Search for the cell housing the specified text and yield its (x, y) center coordinate. 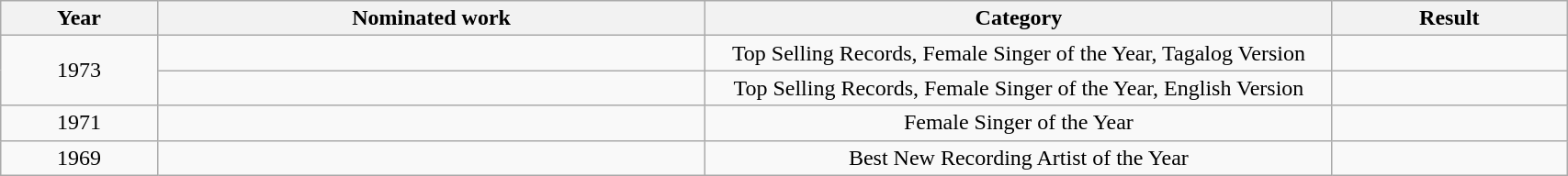
Result (1450, 18)
Best New Recording Artist of the Year (1019, 158)
Category (1019, 18)
Year (79, 18)
Female Singer of the Year (1019, 123)
1969 (79, 158)
Nominated work (432, 18)
Top Selling Records, Female Singer of the Year, Tagalog Version (1019, 53)
1971 (79, 123)
Top Selling Records, Female Singer of the Year, English Version (1019, 88)
1973 (79, 71)
